Identify which cell holds the provided text, then report its [X, Y] central coordinate. 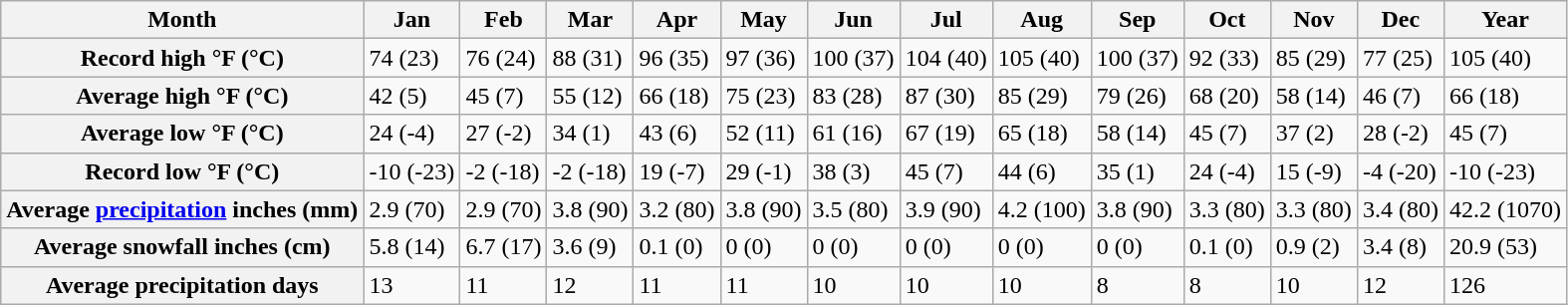
3.9 (90) [946, 209]
46 (7) [1401, 96]
61 (16) [853, 134]
52 (11) [763, 134]
Average precipitation inches (mm) [182, 209]
Record low °F (°C) [182, 171]
68 (20) [1227, 96]
75 (23) [763, 96]
15 (-9) [1313, 171]
3.4 (80) [1401, 209]
42 (5) [412, 96]
97 (36) [763, 58]
28 (-2) [1401, 134]
38 (3) [853, 171]
May [763, 20]
27 (-2) [504, 134]
Record high °F (°C) [182, 58]
126 [1504, 285]
76 (24) [504, 58]
13 [412, 285]
Jul [946, 20]
Nov [1313, 20]
29 (-1) [763, 171]
20.9 (53) [1504, 247]
Average low °F (°C) [182, 134]
92 (33) [1227, 58]
87 (30) [946, 96]
Mar [590, 20]
Apr [677, 20]
Feb [504, 20]
42.2 (1070) [1504, 209]
Average high °F (°C) [182, 96]
-4 (-20) [1401, 171]
Average precipitation days [182, 285]
55 (12) [590, 96]
67 (19) [946, 134]
77 (25) [1401, 58]
0.9 (2) [1313, 247]
3.5 (80) [853, 209]
Jan [412, 20]
43 (6) [677, 134]
Jun [853, 20]
3.2 (80) [677, 209]
44 (6) [1042, 171]
74 (23) [412, 58]
104 (40) [946, 58]
35 (1) [1138, 171]
19 (-7) [677, 171]
4.2 (100) [1042, 209]
37 (2) [1313, 134]
79 (26) [1138, 96]
83 (28) [853, 96]
65 (18) [1042, 134]
Month [182, 20]
Year [1504, 20]
3.6 (9) [590, 247]
34 (1) [590, 134]
Dec [1401, 20]
3.4 (8) [1401, 247]
5.8 (14) [412, 247]
Sep [1138, 20]
6.7 (17) [504, 247]
Aug [1042, 20]
Average snowfall inches (cm) [182, 247]
88 (31) [590, 58]
Oct [1227, 20]
96 (35) [677, 58]
